Locate the cell with the specified text and output its (X, Y) center coordinate. 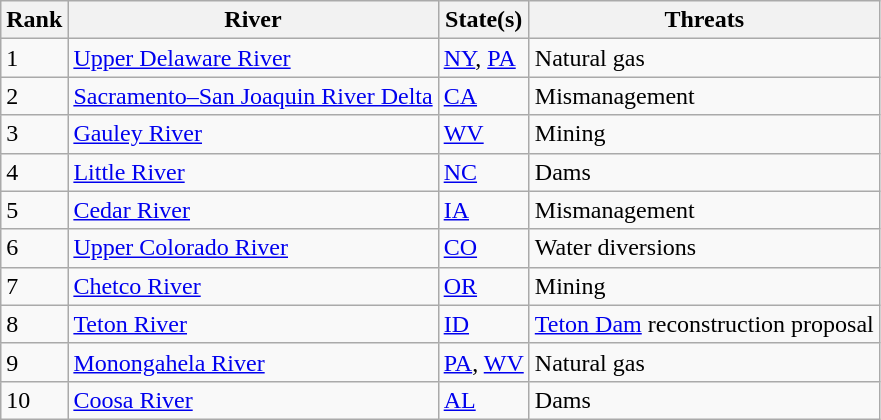
Upper Colorado River (253, 248)
OR (484, 286)
Water diversions (704, 248)
6 (34, 248)
IA (484, 210)
Gauley River (253, 134)
Rank (34, 20)
2 (34, 96)
7 (34, 286)
NY, PA (484, 58)
Cedar River (253, 210)
1 (34, 58)
3 (34, 134)
Chetco River (253, 286)
Teton River (253, 324)
NC (484, 172)
9 (34, 362)
Sacramento–San Joaquin River Delta (253, 96)
Monongahela River (253, 362)
Teton Dam reconstruction proposal (704, 324)
4 (34, 172)
Coosa River (253, 400)
State(s) (484, 20)
5 (34, 210)
AL (484, 400)
WV (484, 134)
CA (484, 96)
Threats (704, 20)
Little River (253, 172)
Upper Delaware River (253, 58)
River (253, 20)
ID (484, 324)
8 (34, 324)
PA, WV (484, 362)
10 (34, 400)
CO (484, 248)
